Find where the given text appears and provide that cell's center as [x, y] coordinate. 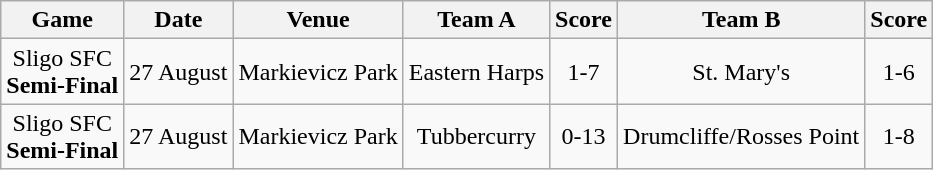
0-13 [584, 136]
Team A [476, 20]
Eastern Harps [476, 72]
1-8 [899, 136]
1-6 [899, 72]
Tubbercurry [476, 136]
St. Mary's [742, 72]
Date [178, 20]
1-7 [584, 72]
Venue [318, 20]
Team B [742, 20]
Drumcliffe/Rosses Point [742, 136]
Game [62, 20]
